Scan for the cell matching the given text and deliver its [X, Y] coordinate at center. 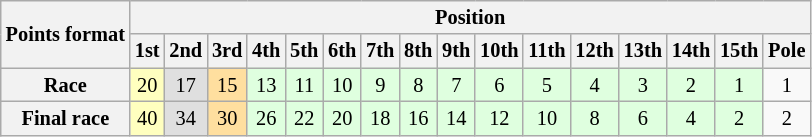
30 [227, 118]
4th [266, 51]
40 [148, 118]
14 [456, 118]
Final race [66, 118]
16 [418, 118]
34 [186, 118]
1st [148, 51]
13 [266, 85]
11 [304, 85]
8th [418, 51]
Points format [66, 34]
17 [186, 85]
7th [380, 51]
3rd [227, 51]
3 [643, 85]
12 [499, 118]
Race [66, 85]
26 [266, 118]
11th [546, 51]
10th [499, 51]
9 [380, 85]
5 [546, 85]
15th [739, 51]
22 [304, 118]
15 [227, 85]
6th [342, 51]
7 [456, 85]
2nd [186, 51]
9th [456, 51]
5th [304, 51]
Pole [786, 51]
18 [380, 118]
14th [691, 51]
13th [643, 51]
12th [594, 51]
Position [470, 17]
